Return [X, Y] of the center of cell containing provided text 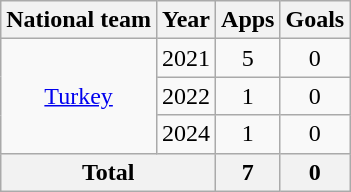
Apps [248, 20]
Turkey [79, 96]
Total [108, 172]
Year [186, 20]
2022 [186, 96]
2024 [186, 134]
Goals [315, 20]
7 [248, 172]
National team [79, 20]
5 [248, 58]
2021 [186, 58]
